Determine the [X, Y] coordinate at the center of the cell enclosing the given text.  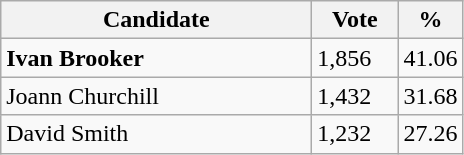
Joann Churchill [156, 96]
41.06 [430, 58]
% [430, 20]
Candidate [156, 20]
David Smith [156, 134]
27.26 [430, 134]
Vote [355, 20]
1,432 [355, 96]
1,856 [355, 58]
Ivan Brooker [156, 58]
1,232 [355, 134]
31.68 [430, 96]
